Identify which cell holds the provided text, then report its (x, y) central coordinate. 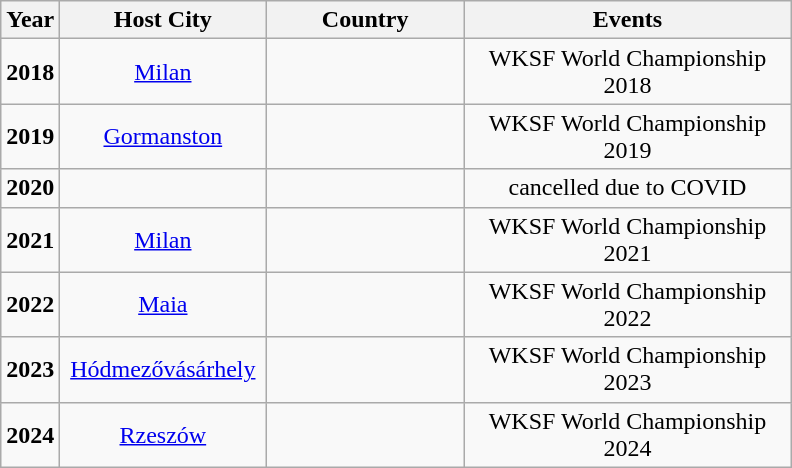
WKSF World Championship 2018 (627, 72)
Host City (163, 20)
Hódmezővásárhely (163, 370)
WKSF World Championship 2024 (627, 434)
2020 (30, 188)
WKSF World Championship 2019 (627, 136)
Year (30, 20)
Rzeszów (163, 434)
Maia (163, 304)
cancelled due to COVID (627, 188)
Country (366, 20)
WKSF World Championship 2022 (627, 304)
2021 (30, 240)
2023 (30, 370)
2019 (30, 136)
2024 (30, 434)
WKSF World Championship 2023 (627, 370)
2018 (30, 72)
Gormanston (163, 136)
2022 (30, 304)
Events (627, 20)
WKSF World Championship 2021 (627, 240)
